Determine the [x, y] coordinate at the center of the cell enclosing the given text.  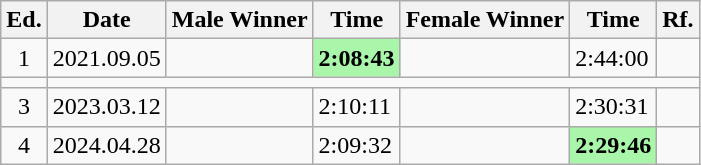
4 [24, 145]
Date [106, 20]
2:44:00 [614, 58]
1 [24, 58]
2023.03.12 [106, 107]
Female Winner [485, 20]
2024.04.28 [106, 145]
2:08:43 [356, 58]
Ed. [24, 20]
2:30:31 [614, 107]
2:10:11 [356, 107]
2:29:46 [614, 145]
3 [24, 107]
Male Winner [240, 20]
Rf. [678, 20]
2:09:32 [356, 145]
2021.09.05 [106, 58]
